Find where the given text appears and provide that cell's center as (X, Y) coordinate. 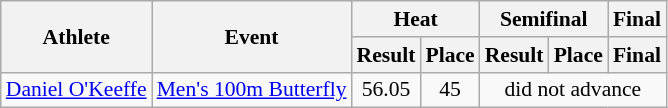
Semifinal (544, 19)
Heat (416, 19)
Men's 100m Butterfly (252, 90)
45 (450, 90)
56.05 (386, 90)
did not advance (573, 90)
Daniel O'Keeffe (76, 90)
Athlete (76, 36)
Event (252, 36)
